Capture the cell that displays the provided text and extract its [X, Y] central coordinate. 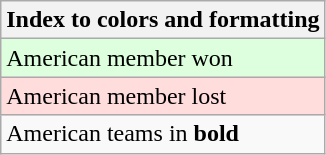
American member won [163, 58]
Index to colors and formatting [163, 20]
American teams in bold [163, 134]
American member lost [163, 96]
